Capture the cell that displays the provided text and extract its (x, y) central coordinate. 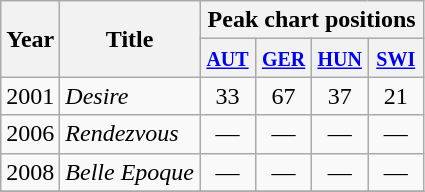
2006 (30, 134)
GER (284, 58)
33 (228, 96)
Peak chart positions (312, 20)
Year (30, 39)
AUT (228, 58)
Belle Epoque (130, 172)
2001 (30, 96)
21 (396, 96)
37 (340, 96)
HUN (340, 58)
Desire (130, 96)
67 (284, 96)
2008 (30, 172)
Title (130, 39)
Rendezvous (130, 134)
SWI (396, 58)
